Find where the given text appears and provide that cell's center as (X, Y) coordinate. 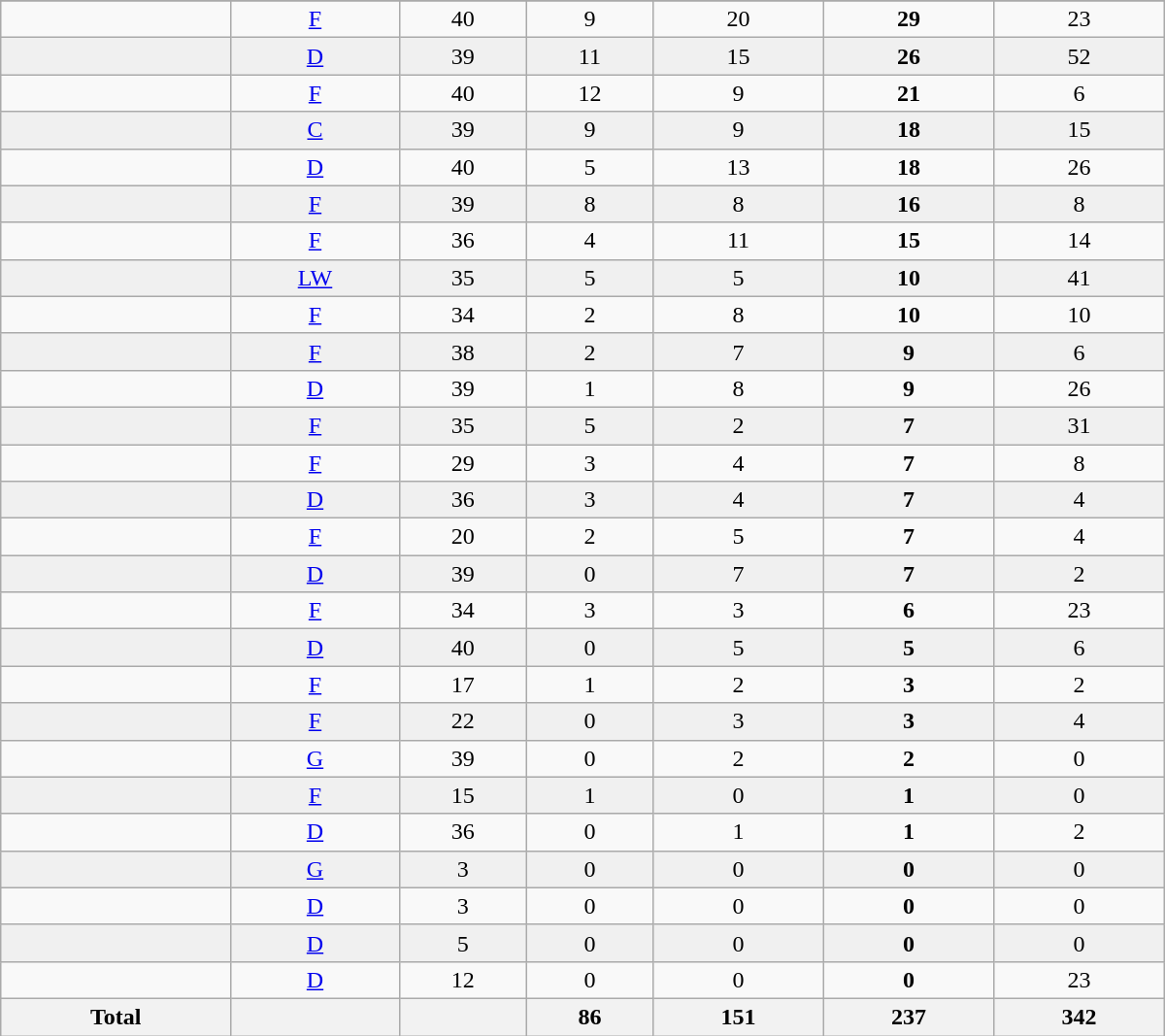
237 (909, 1017)
21 (909, 93)
342 (1080, 1017)
Total (116, 1017)
151 (738, 1017)
86 (590, 1017)
38 (462, 351)
C (316, 130)
LW (316, 278)
17 (462, 685)
13 (738, 167)
16 (909, 204)
41 (1080, 278)
14 (1080, 241)
31 (1080, 425)
22 (462, 721)
52 (1080, 56)
